Extract the [x, y] coordinate from the center of the cell holding the provided text.  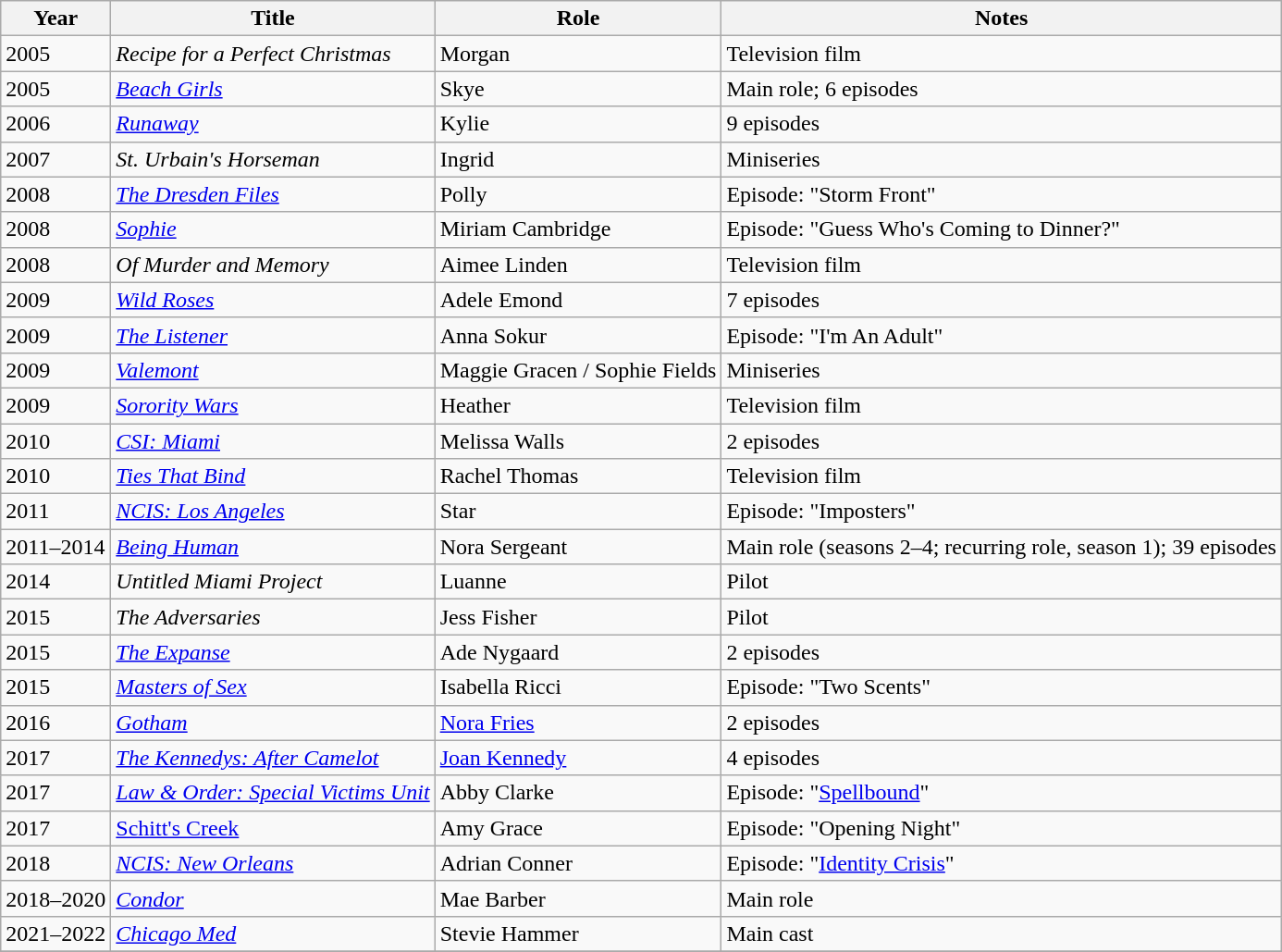
Episode: "Opening Night" [1002, 828]
Masters of Sex [273, 687]
Luanne [578, 582]
Episode: "Imposters" [1002, 512]
Adrian Conner [578, 863]
Episode: "Storm Front" [1002, 194]
Skye [578, 89]
Episode: "I'm An Adult" [1002, 335]
Schitt's Creek [273, 828]
Main role (seasons 2–4; recurring role, season 1); 39 episodes [1002, 547]
Polly [578, 194]
Jess Fisher [578, 617]
Year [55, 19]
Gotham [273, 723]
CSI: Miami [273, 441]
Nora Fries [578, 723]
Ties That Bind [273, 476]
NCIS: Los Angeles [273, 512]
Abby Clarke [578, 793]
Sorority Wars [273, 405]
Isabella Ricci [578, 687]
4 episodes [1002, 758]
Of Murder and Memory [273, 265]
Ingrid [578, 159]
Main role [1002, 898]
Anna Sokur [578, 335]
Ade Nygaard [578, 652]
The Listener [273, 335]
Rachel Thomas [578, 476]
St. Urbain's Horseman [273, 159]
Adele Emond [578, 300]
Chicago Med [273, 933]
Kylie [578, 124]
Notes [1002, 19]
Episode: "Spellbound" [1002, 793]
Law & Order: Special Victims Unit [273, 793]
2007 [55, 159]
Condor [273, 898]
Star [578, 512]
Episode: "Identity Crisis" [1002, 863]
The Expanse [273, 652]
Mae Barber [578, 898]
9 episodes [1002, 124]
Heather [578, 405]
Episode: "Two Scents" [1002, 687]
Untitled Miami Project [273, 582]
Melissa Walls [578, 441]
2006 [55, 124]
2018–2020 [55, 898]
Miriam Cambridge [578, 229]
Title [273, 19]
Beach Girls [273, 89]
Runaway [273, 124]
2018 [55, 863]
Stevie Hammer [578, 933]
Wild Roses [273, 300]
Amy Grace [578, 828]
7 episodes [1002, 300]
Maggie Gracen / Sophie Fields [578, 370]
Nora Sergeant [578, 547]
Morgan [578, 54]
Main cast [1002, 933]
The Kennedys: After Camelot [273, 758]
Main role; 6 episodes [1002, 89]
Joan Kennedy [578, 758]
Valemont [273, 370]
The Adversaries [273, 617]
Episode: "Guess Who's Coming to Dinner?" [1002, 229]
Role [578, 19]
Recipe for a Perfect Christmas [273, 54]
2011 [55, 512]
Being Human [273, 547]
Sophie [273, 229]
2011–2014 [55, 547]
2021–2022 [55, 933]
Aimee Linden [578, 265]
2016 [55, 723]
The Dresden Files [273, 194]
2014 [55, 582]
NCIS: New Orleans [273, 863]
